Scan for the cell matching the given text and deliver its (X, Y) coordinate at center. 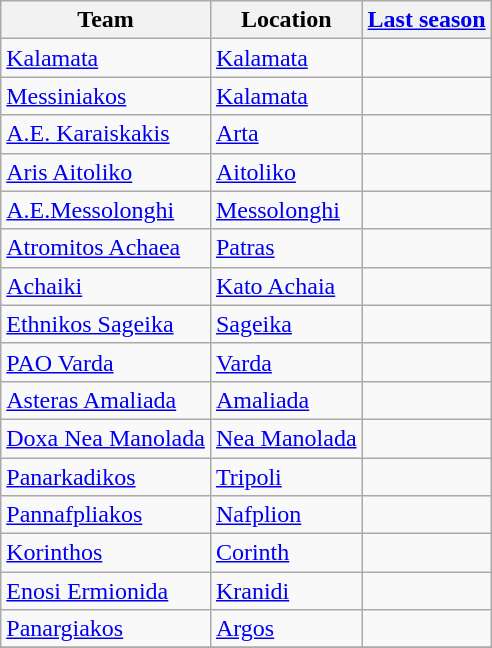
Patras (286, 248)
Team (106, 20)
Nea Manolada (286, 438)
Nafplion (286, 515)
Last season (426, 20)
Tripoli (286, 477)
Location (286, 20)
Kranidi (286, 591)
Sageika (286, 324)
Korinthos (106, 553)
Arta (286, 134)
Messiniakos (106, 96)
Enosi Ermionida (106, 591)
Aris Aitoliko (106, 172)
Ethnikos Sageika (106, 324)
A.E. Karaiskakis (106, 134)
Doxa Nea Manolada (106, 438)
Kato Achaia (286, 286)
Messolonghi (286, 210)
Amaliada (286, 400)
Asteras Amaliada (106, 400)
Panarkadikos (106, 477)
Achaiki (106, 286)
Pannafpliakos (106, 515)
Aitoliko (286, 172)
Panargiakos (106, 629)
A.E.Messolonghi (106, 210)
Atromitos Achaea (106, 248)
Argos (286, 629)
Corinth (286, 553)
Varda (286, 362)
PAO Varda (106, 362)
